Return (X, Y) of the center of cell containing provided text 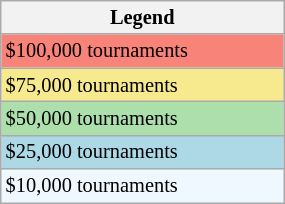
$25,000 tournaments (142, 152)
$10,000 tournaments (142, 186)
Legend (142, 17)
$75,000 tournaments (142, 85)
$100,000 tournaments (142, 51)
$50,000 tournaments (142, 118)
